Output the (x, y) coordinate of the center of the cell containing the given text.  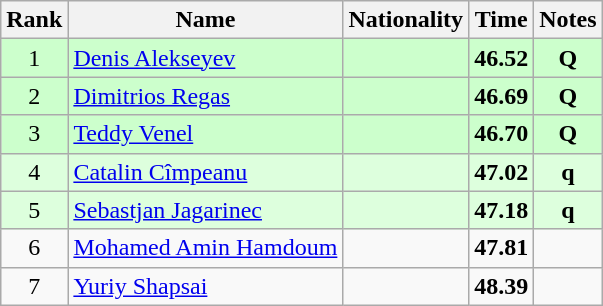
Yuriy Shapsai (206, 286)
Time (502, 20)
Rank (34, 20)
Name (206, 20)
4 (34, 172)
Teddy Venel (206, 134)
Catalin Cîmpeanu (206, 172)
47.81 (502, 248)
46.52 (502, 58)
1 (34, 58)
Sebastjan Jagarinec (206, 210)
47.18 (502, 210)
Dimitrios Regas (206, 96)
46.69 (502, 96)
2 (34, 96)
48.39 (502, 286)
Denis Alekseyev (206, 58)
Notes (568, 20)
47.02 (502, 172)
5 (34, 210)
Mohamed Amin Hamdoum (206, 248)
46.70 (502, 134)
7 (34, 286)
Nationality (406, 20)
3 (34, 134)
6 (34, 248)
